From the cell containing the given text, extract its center point as [X, Y] coordinate. 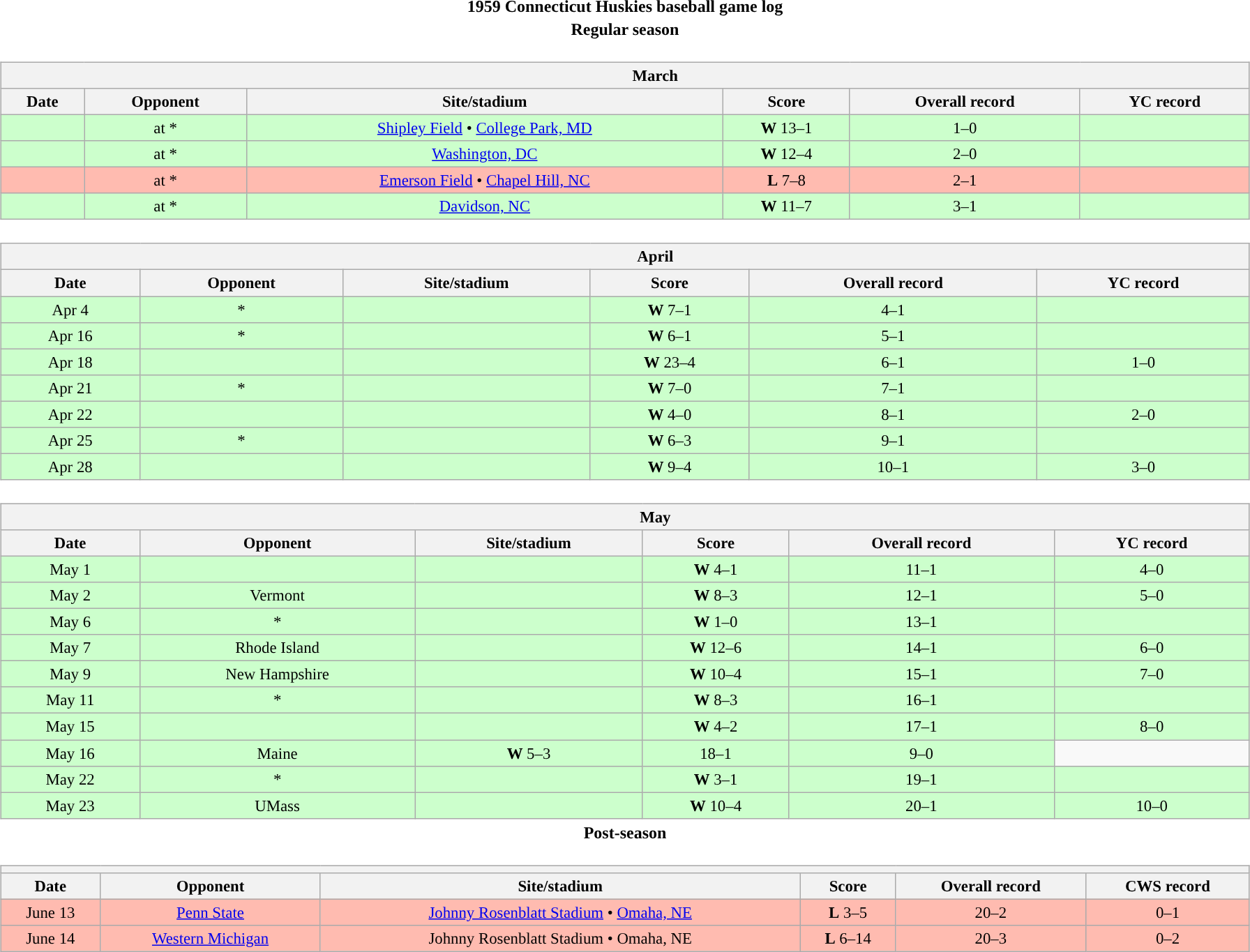
W 4–0 [670, 414]
W 3–1 [716, 779]
Western Michigan [211, 939]
May 22 [70, 779]
Emerson Field • Chapel Hill, NC [485, 181]
CWS record [1168, 886]
W 5–3 [529, 753]
May 7 [70, 648]
11–1 [921, 569]
4–0 [1152, 569]
May 23 [70, 806]
8–1 [893, 414]
L 3–5 [848, 912]
20–1 [921, 806]
Apr 21 [70, 388]
May 6 [70, 622]
W 7–1 [670, 309]
June 14 [50, 939]
W 12–4 [787, 154]
Apr 28 [70, 467]
15–1 [921, 674]
May 2 [70, 596]
Apr 16 [70, 335]
W 23–4 [670, 362]
Apr 18 [70, 362]
W 1–0 [716, 622]
18–1 [716, 753]
May 1 [70, 569]
7–0 [1152, 674]
May 15 [70, 727]
May [625, 517]
W 6–1 [670, 335]
L 6–14 [848, 939]
April [625, 257]
Washington, DC [485, 154]
Rhode Island [278, 648]
13–1 [921, 622]
Shipley Field • College Park, MD [485, 128]
W 9–4 [670, 467]
10–1 [893, 467]
Vermont [278, 596]
March [625, 75]
W 12–6 [716, 648]
3–0 [1143, 467]
Apr 25 [70, 440]
6–1 [893, 362]
May 9 [70, 674]
17–1 [921, 727]
UMass [278, 806]
5–1 [893, 335]
8–0 [1152, 727]
New Hampshire [278, 674]
9–1 [893, 440]
W 7–0 [670, 388]
W 4–1 [716, 569]
May 11 [70, 700]
W 11–7 [787, 206]
14–1 [921, 648]
19–1 [921, 779]
Maine [278, 753]
7–1 [893, 388]
12–1 [921, 596]
June 13 [50, 912]
10–0 [1152, 806]
9–0 [921, 753]
L 7–8 [787, 181]
W 13–1 [787, 128]
6–0 [1152, 648]
May 16 [70, 753]
Davidson, NC [485, 206]
20–2 [991, 912]
Apr 4 [70, 309]
Penn State [211, 912]
W 4–2 [716, 727]
W 6–3 [670, 440]
Apr 22 [70, 414]
0–1 [1168, 912]
5–0 [1152, 596]
20–3 [991, 939]
16–1 [921, 700]
4–1 [893, 309]
3–1 [965, 206]
2–1 [965, 181]
0–2 [1168, 939]
